From the cell containing the given text, extract its center point as [X, Y] coordinate. 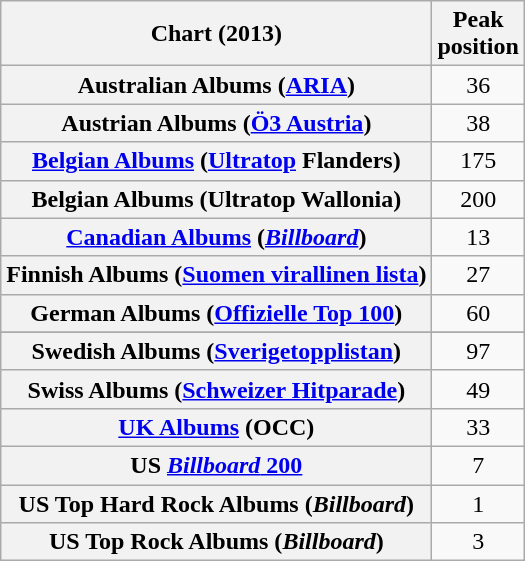
Belgian Albums (Ultratop Wallonia) [216, 199]
Australian Albums (ARIA) [216, 85]
97 [478, 351]
27 [478, 275]
Swedish Albums (Sverigetopplistan) [216, 351]
US Top Rock Albums (Billboard) [216, 542]
49 [478, 389]
German Albums (Offizielle Top 100) [216, 313]
13 [478, 237]
US Billboard 200 [216, 465]
Chart (2013) [216, 34]
Belgian Albums (Ultratop Flanders) [216, 161]
Austrian Albums (Ö3 Austria) [216, 123]
200 [478, 199]
36 [478, 85]
3 [478, 542]
Finnish Albums (Suomen virallinen lista) [216, 275]
Canadian Albums (Billboard) [216, 237]
7 [478, 465]
60 [478, 313]
38 [478, 123]
33 [478, 427]
US Top Hard Rock Albums (Billboard) [216, 503]
Peakposition [478, 34]
UK Albums (OCC) [216, 427]
Swiss Albums (Schweizer Hitparade) [216, 389]
1 [478, 503]
175 [478, 161]
